Return [X, Y] of the center of cell containing provided text 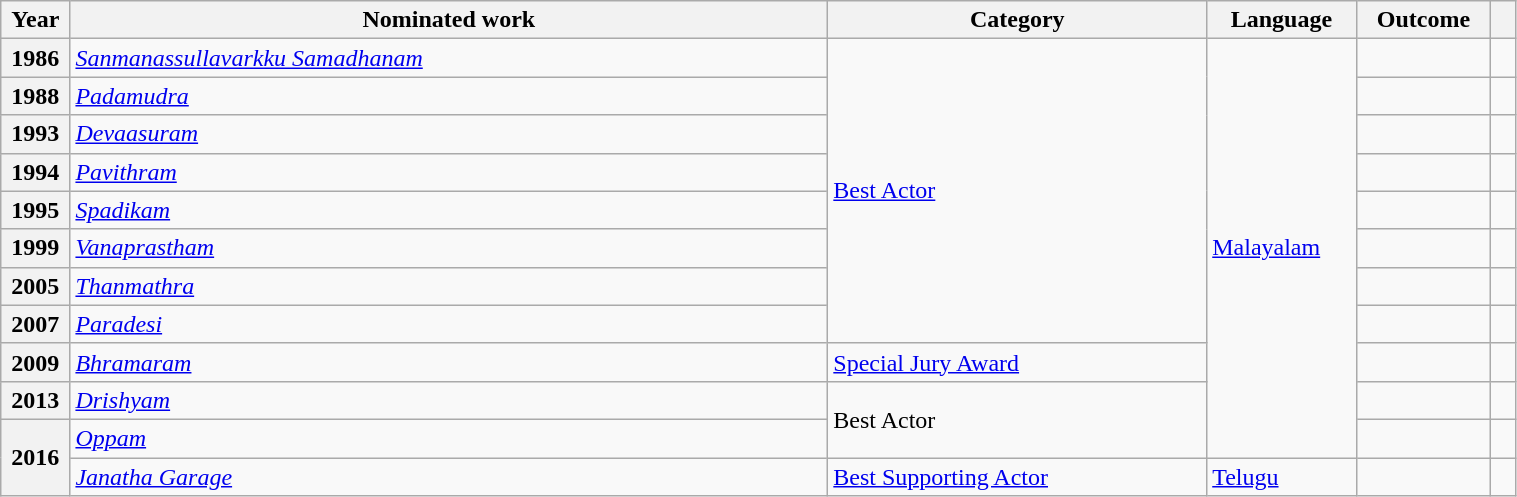
2009 [36, 362]
Language [1282, 20]
Spadikam [449, 210]
1999 [36, 248]
Best Supporting Actor [1018, 477]
Malayalam [1282, 248]
2007 [36, 324]
1988 [36, 96]
1993 [36, 134]
2016 [36, 457]
Vanaprastham [449, 248]
Bhramaram [449, 362]
Paradesi [449, 324]
2013 [36, 400]
Pavithram [449, 172]
Year [36, 20]
1986 [36, 58]
Telugu [1282, 477]
Category [1018, 20]
Special Jury Award [1018, 362]
Oppam [449, 438]
2005 [36, 286]
Nominated work [449, 20]
1995 [36, 210]
Devaasuram [449, 134]
1994 [36, 172]
Thanmathra [449, 286]
Janatha Garage [449, 477]
Sanmanassullavarkku Samadhanam [449, 58]
Padamudra [449, 96]
Drishyam [449, 400]
Outcome [1424, 20]
